Provide the [x, y] coordinate of the cell's center where the given text is located.  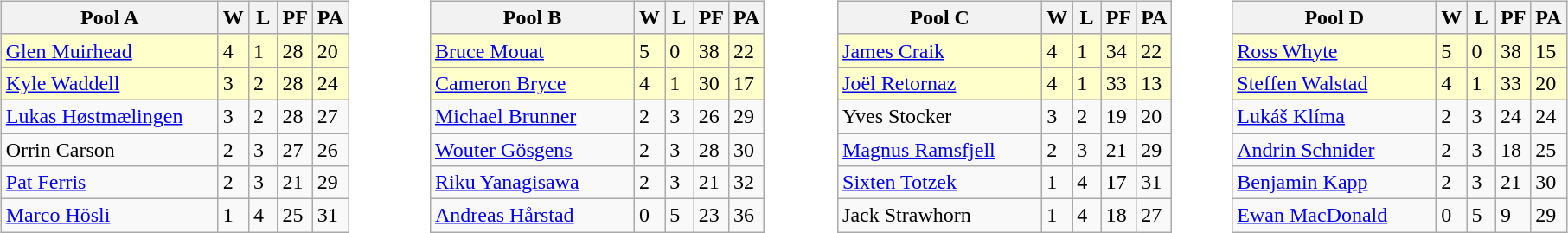
34 [1118, 50]
Ewan MacDonald [1334, 216]
Sixten Totzek [940, 183]
19 [1118, 116]
23 [711, 216]
Kyle Waddell [109, 83]
36 [747, 216]
Marco Hösli [109, 216]
Pool A [109, 17]
Steffen Walstad [1334, 83]
Lukáš Klíma [1334, 116]
Pool C [940, 17]
15 [1548, 50]
Magnus Ramsfjell [940, 150]
Bruce Mouat [532, 50]
Benjamin Kapp [1334, 183]
Lukas Høstmælingen [109, 116]
Pool B [532, 17]
13 [1154, 83]
Pool D [1334, 17]
Glen Muirhead [109, 50]
Orrin Carson [109, 150]
32 [747, 183]
9 [1513, 216]
Andrin Schnider [1334, 150]
Joël Retornaz [940, 83]
Pat Ferris [109, 183]
James Craik [940, 50]
Yves Stocker [940, 116]
Ross Whyte [1334, 50]
Riku Yanagisawa [532, 183]
Wouter Gösgens [532, 150]
Andreas Hårstad [532, 216]
Cameron Bryce [532, 83]
Jack Strawhorn [940, 216]
Michael Brunner [532, 116]
